Determine the (X, Y) coordinate at the center of the cell enclosing the given text.  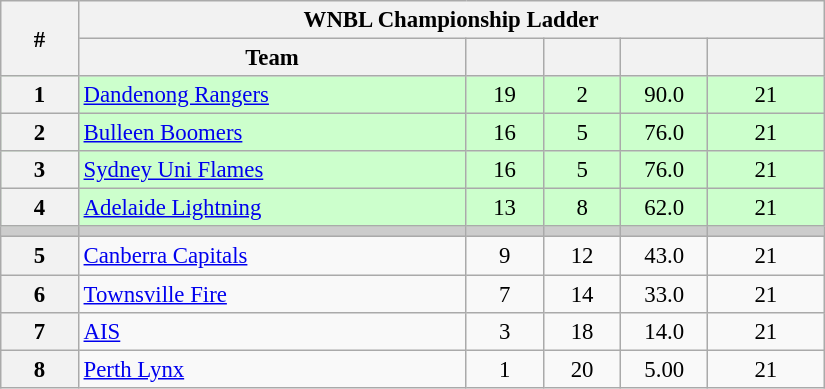
Bulleen Boomers (272, 133)
4 (40, 208)
Canberra Capitals (272, 256)
Perth Lynx (272, 369)
Adelaide Lightning (272, 208)
43.0 (664, 256)
9 (505, 256)
# (40, 38)
Dandenong Rangers (272, 95)
WNBL Championship Ladder (451, 20)
62.0 (664, 208)
5.00 (664, 369)
33.0 (664, 294)
Sydney Uni Flames (272, 170)
13 (505, 208)
Team (272, 58)
14 (582, 294)
14.0 (664, 331)
AIS (272, 331)
12 (582, 256)
19 (505, 95)
18 (582, 331)
Townsville Fire (272, 294)
90.0 (664, 95)
20 (582, 369)
6 (40, 294)
